From the cell containing the given text, extract its center point as (X, Y) coordinate. 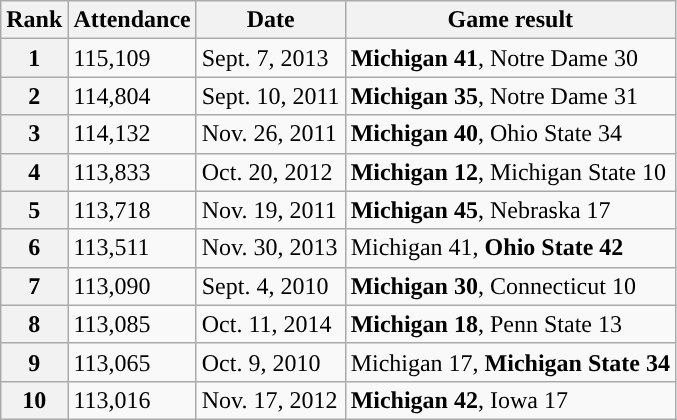
4 (34, 172)
Nov. 19, 2011 (270, 210)
113,833 (132, 172)
Michigan 45, Nebraska 17 (510, 210)
Michigan 41, Ohio State 42 (510, 248)
Rank (34, 20)
113,016 (132, 400)
7 (34, 286)
Oct. 9, 2010 (270, 362)
113,718 (132, 210)
115,109 (132, 58)
Michigan 41, Notre Dame 30 (510, 58)
10 (34, 400)
Sept. 7, 2013 (270, 58)
Nov. 17, 2012 (270, 400)
Michigan 12, Michigan State 10 (510, 172)
113,085 (132, 324)
113,065 (132, 362)
Nov. 30, 2013 (270, 248)
114,804 (132, 96)
Michigan 18, Penn State 13 (510, 324)
Sept. 4, 2010 (270, 286)
Nov. 26, 2011 (270, 134)
Michigan 30, Connecticut 10 (510, 286)
3 (34, 134)
Michigan 42, Iowa 17 (510, 400)
Michigan 35, Notre Dame 31 (510, 96)
Sept. 10, 2011 (270, 96)
113,511 (132, 248)
114,132 (132, 134)
8 (34, 324)
Oct. 20, 2012 (270, 172)
5 (34, 210)
6 (34, 248)
Attendance (132, 20)
2 (34, 96)
Oct. 11, 2014 (270, 324)
113,090 (132, 286)
Michigan 40, Ohio State 34 (510, 134)
Michigan 17, Michigan State 34 (510, 362)
9 (34, 362)
Game result (510, 20)
1 (34, 58)
Date (270, 20)
